Locate the cell with the specified text and output its [x, y] center coordinate. 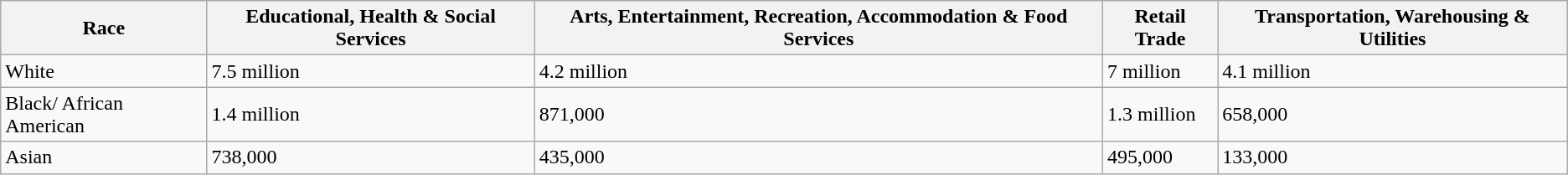
133,000 [1393, 157]
Black/ African American [104, 114]
7.5 million [370, 71]
738,000 [370, 157]
1.4 million [370, 114]
495,000 [1161, 157]
7 million [1161, 71]
Arts, Entertainment, Recreation, Accommodation & Food Services [818, 28]
Asian [104, 157]
871,000 [818, 114]
White [104, 71]
4.2 million [818, 71]
Retail Trade [1161, 28]
1.3 million [1161, 114]
4.1 million [1393, 71]
Race [104, 28]
658,000 [1393, 114]
435,000 [818, 157]
Transportation, Warehousing & Utilities [1393, 28]
Educational, Health & Social Services [370, 28]
